Capture the cell that displays the provided text and extract its [x, y] central coordinate. 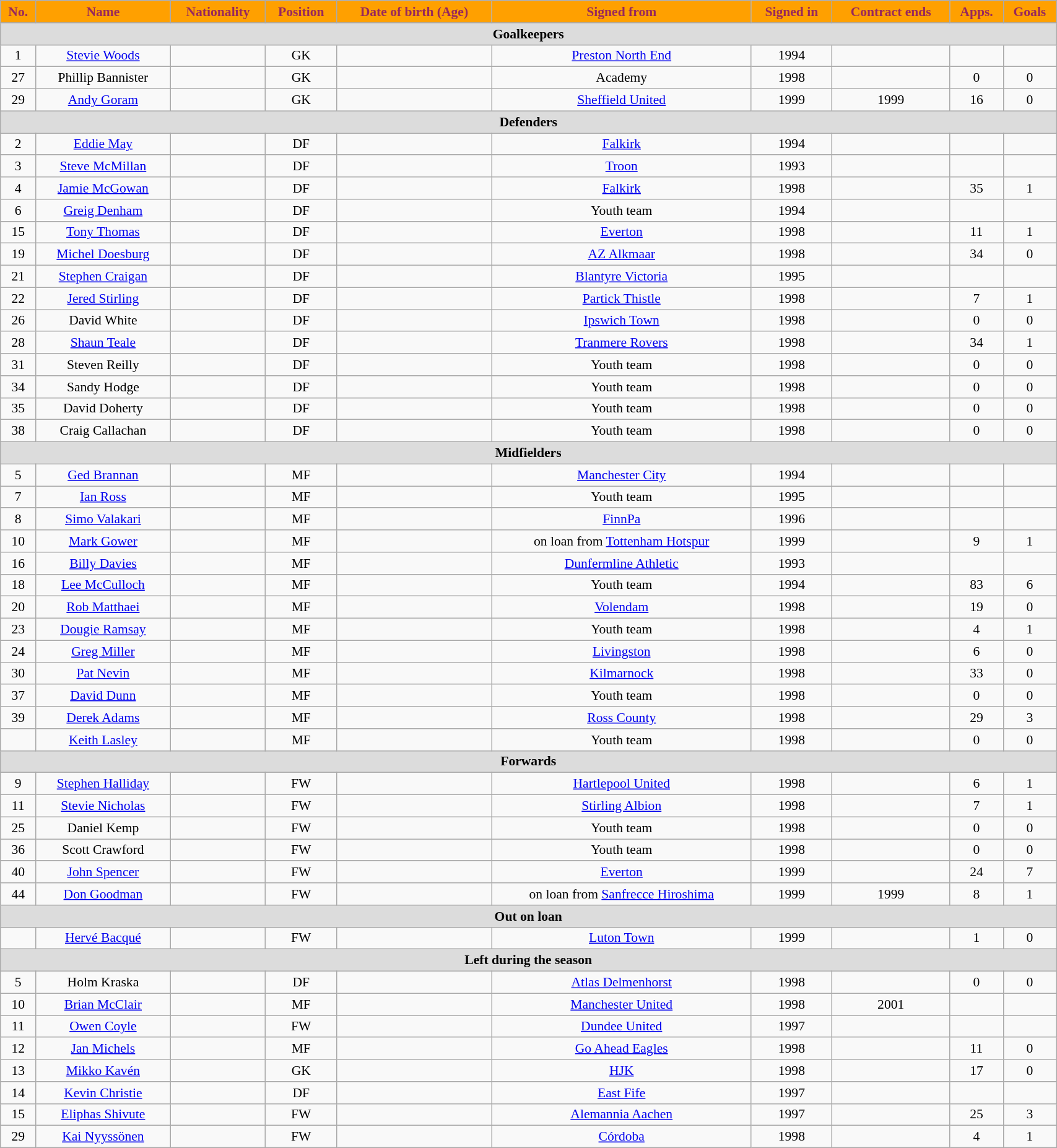
David Doherty [103, 409]
Blantyre Victoria [622, 277]
Kevin Christie [103, 1093]
23 [19, 630]
Jan Michels [103, 1049]
Steve McMillan [103, 167]
Mark Gower [103, 541]
Daniel Kemp [103, 828]
Holm Kraska [103, 983]
David Dunn [103, 696]
Hervé Bacqué [103, 938]
17 [977, 1071]
Jered Stirling [103, 298]
Partick Thistle [622, 298]
38 [19, 431]
Phillip Bannister [103, 78]
Derek Adams [103, 718]
2001 [890, 1004]
Out on loan [529, 916]
Manchester City [622, 475]
Stephen Halliday [103, 784]
David White [103, 321]
27 [19, 78]
Scott Crawford [103, 850]
Eliphas Shivute [103, 1115]
1996 [791, 520]
Goalkeepers [529, 34]
No. [19, 12]
31 [19, 365]
Craig Callachan [103, 431]
Lee McCulloch [103, 585]
Steven Reilly [103, 365]
21 [19, 277]
Goals [1030, 12]
Tranmere Rovers [622, 343]
John Spencer [103, 872]
Don Goodman [103, 894]
Dougie Ramsay [103, 630]
33 [977, 674]
40 [19, 872]
Manchester United [622, 1004]
Volendam [622, 607]
Ian Ross [103, 497]
Preston North End [622, 56]
Name [103, 12]
Michel Doesburg [103, 254]
Keith Lasley [103, 740]
83 [977, 585]
Owen Coyle [103, 1027]
Luton Town [622, 938]
Sandy Hodge [103, 387]
HJK [622, 1071]
Pat Nevin [103, 674]
Stevie Woods [103, 56]
20 [19, 607]
Defenders [529, 122]
Left during the season [529, 960]
12 [19, 1049]
Ross County [622, 718]
13 [19, 1071]
Troon [622, 167]
44 [19, 894]
Date of birth (Age) [415, 12]
2 [19, 144]
Greig Denham [103, 211]
37 [19, 696]
Kai Nyyssönen [103, 1137]
39 [19, 718]
Midfielders [529, 453]
Atlas Delmenhorst [622, 983]
Ipswich Town [622, 321]
Nationality [218, 12]
Sheffield United [622, 100]
Shaun Teale [103, 343]
Position [301, 12]
Billy Davies [103, 563]
Tony Thomas [103, 232]
Dundee United [622, 1027]
Signed from [622, 12]
on loan from Tottenham Hotspur [622, 541]
Brian McClair [103, 1004]
Stevie Nicholas [103, 806]
Andy Goram [103, 100]
26 [19, 321]
Greg Miller [103, 651]
Academy [622, 78]
Simo Valakari [103, 520]
Livingston [622, 651]
14 [19, 1093]
Rob Matthaei [103, 607]
18 [19, 585]
FinnPa [622, 520]
Kilmarnock [622, 674]
Stephen Craigan [103, 277]
Alemannia Aachen [622, 1115]
Go Ahead Eagles [622, 1049]
Mikko Kavén [103, 1071]
36 [19, 850]
22 [19, 298]
Hartlepool United [622, 784]
East Fife [622, 1093]
Córdoba [622, 1137]
Jamie McGowan [103, 188]
Eddie May [103, 144]
30 [19, 674]
28 [19, 343]
Stirling Albion [622, 806]
Contract ends [890, 12]
Dunfermline Athletic [622, 563]
AZ Alkmaar [622, 254]
on loan from Sanfrecce Hiroshima [622, 894]
Forwards [529, 762]
Apps. [977, 12]
Ged Brannan [103, 475]
Signed in [791, 12]
